Locate the cell with the specified text and output its [X, Y] center coordinate. 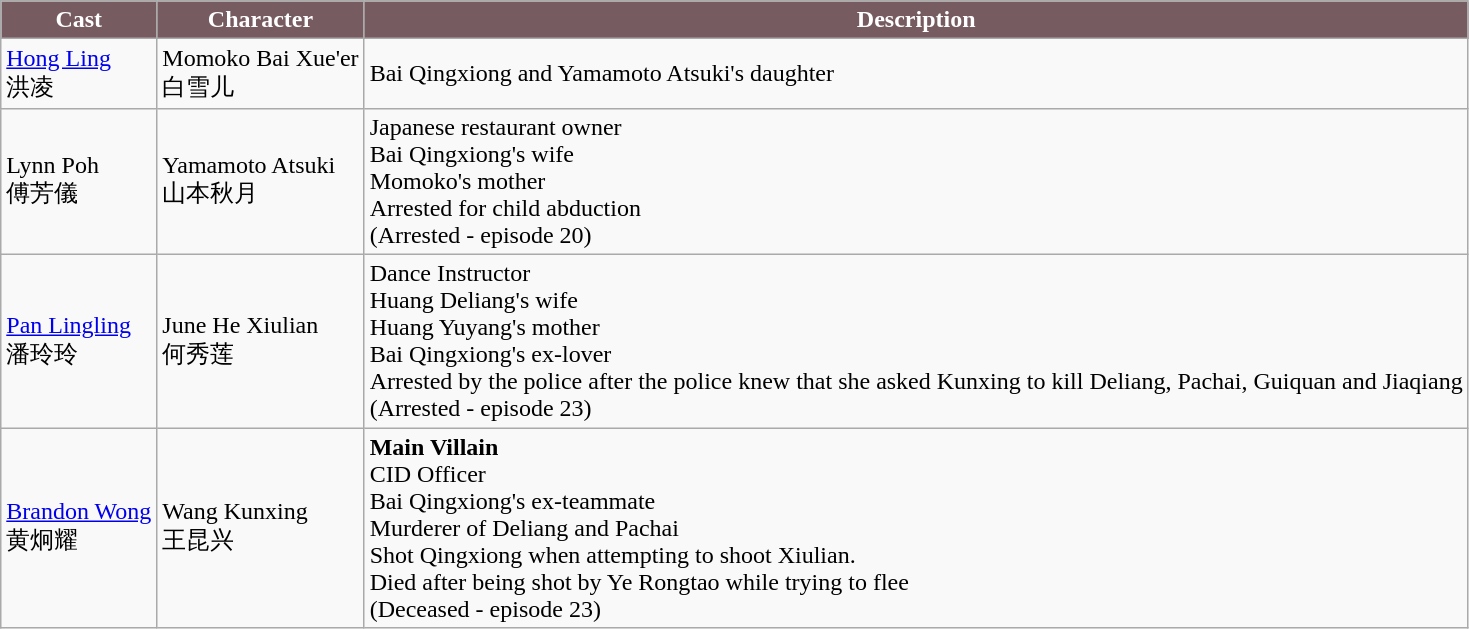
June He Xiulian 何秀莲 [260, 340]
Bai Qingxiong and Yamamoto Atsuki's daughter [916, 74]
Lynn Poh 傅芳儀 [79, 181]
Description [916, 20]
Hong Ling 洪凌 [79, 74]
Pan Lingling 潘玲玲 [79, 340]
Yamamoto Atsuki 山本秋月 [260, 181]
Brandon Wong 黄炯耀 [79, 528]
Character [260, 20]
Wang Kunxing 王昆兴 [260, 528]
Cast [79, 20]
Momoko Bai Xue'er 白雪儿 [260, 74]
Japanese restaurant owner Bai Qingxiong's wife Momoko's mother Arrested for child abduction (Arrested - episode 20) [916, 181]
